Pinpoint the cell where the given text exists, returning its (X, Y) midpoint coordinate. 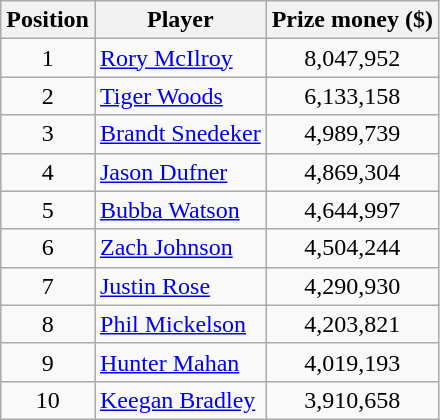
Position (48, 20)
4,290,930 (352, 286)
4,869,304 (352, 172)
Hunter Mahan (180, 362)
6,133,158 (352, 96)
4,019,193 (352, 362)
Justin Rose (180, 286)
1 (48, 58)
4,989,739 (352, 134)
3,910,658 (352, 400)
9 (48, 362)
8,047,952 (352, 58)
7 (48, 286)
Prize money ($) (352, 20)
Zach Johnson (180, 248)
8 (48, 324)
Jason Dufner (180, 172)
10 (48, 400)
Player (180, 20)
4,644,997 (352, 210)
Tiger Woods (180, 96)
4 (48, 172)
Bubba Watson (180, 210)
4,203,821 (352, 324)
Brandt Snedeker (180, 134)
3 (48, 134)
Phil Mickelson (180, 324)
Keegan Bradley (180, 400)
2 (48, 96)
5 (48, 210)
4,504,244 (352, 248)
Rory McIlroy (180, 58)
6 (48, 248)
